Search for the cell housing the specified text and yield its (x, y) center coordinate. 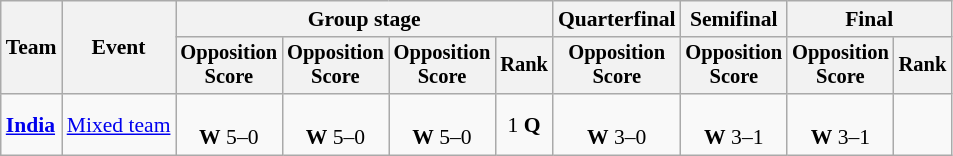
Quarterfinal (617, 19)
Group stage (364, 19)
Team (32, 48)
Event (119, 48)
W 3–0 (617, 124)
Semifinal (734, 19)
1 Q (524, 124)
Mixed team (119, 124)
Final (869, 19)
India (32, 124)
